Return [X, Y] of the center of cell containing provided text 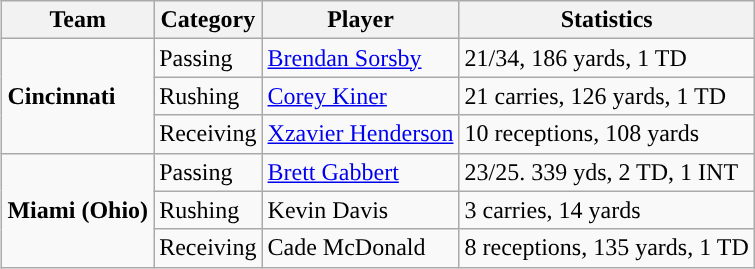
Statistics [606, 20]
Corey Kiner [360, 96]
Brendan Sorsby [360, 58]
3 carries, 14 yards [606, 210]
Team [78, 20]
21/34, 186 yards, 1 TD [606, 58]
Category [208, 20]
Player [360, 20]
23/25. 339 yds, 2 TD, 1 INT [606, 172]
Miami (Ohio) [78, 210]
Kevin Davis [360, 210]
21 carries, 126 yards, 1 TD [606, 96]
10 receptions, 108 yards [606, 134]
8 receptions, 135 yards, 1 TD [606, 248]
Brett Gabbert [360, 172]
Cade McDonald [360, 248]
Xzavier Henderson [360, 134]
Cincinnati [78, 96]
